Extract the (x, y) coordinate from the center of the cell holding the provided text.  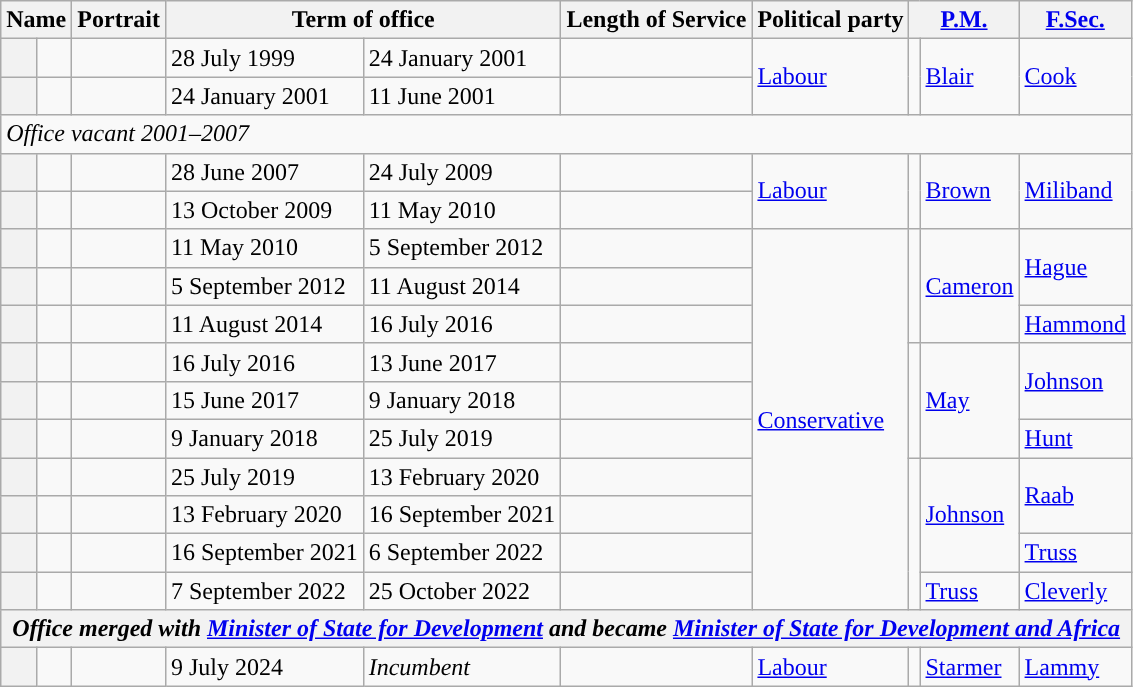
9 July 2024 (264, 667)
Cook (1075, 77)
Conservative (830, 420)
Political party (830, 20)
13 October 2009 (264, 210)
Hague (1075, 267)
Name (36, 20)
P.M. (964, 20)
Cleverly (1075, 591)
Incumbent (462, 667)
Cameron (970, 286)
Starmer (970, 667)
Office vacant 2001–2007 (566, 134)
24 July 2009 (462, 172)
7 September 2022 (264, 591)
Raab (1075, 496)
Miliband (1075, 191)
Brown (970, 191)
Portrait (119, 20)
28 June 2007 (264, 172)
6 September 2022 (462, 553)
Hammond (1075, 324)
Office merged with Minister of State for Development and became Minister of State for Development and Africa (566, 629)
Hunt (1075, 438)
25 October 2022 (462, 591)
Length of Service (656, 20)
Term of office (362, 20)
28 July 1999 (264, 58)
11 June 2001 (462, 96)
May (970, 400)
15 June 2017 (264, 400)
13 June 2017 (462, 362)
Blair (970, 77)
Lammy (1075, 667)
F.Sec. (1075, 20)
